Locate the cell with the specified text and output its [X, Y] center coordinate. 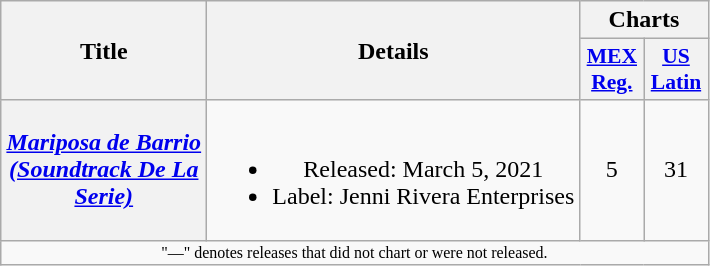
31 [676, 170]
"—" denotes releases that did not chart or were not released. [354, 252]
Mariposa de Barrio (Soundtrack De La Serie) [104, 170]
USLatin [676, 70]
Charts [644, 20]
Details [394, 50]
MEXReg. [612, 70]
Title [104, 50]
5 [612, 170]
Released: March 5, 2021Label: Jenni Rivera Enterprises [394, 170]
